Pinpoint the cell where the given text exists, returning its (X, Y) midpoint coordinate. 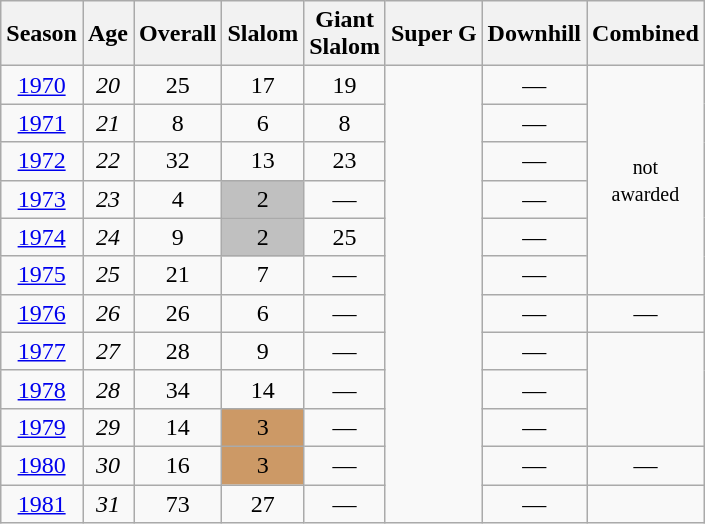
1972 (42, 161)
1981 (42, 503)
29 (108, 427)
17 (263, 85)
20 (108, 85)
Season (42, 34)
32 (178, 161)
1975 (42, 275)
1979 (42, 427)
GiantSlalom (345, 34)
24 (108, 237)
Slalom (263, 34)
16 (178, 465)
Overall (178, 34)
1971 (42, 123)
19 (345, 85)
13 (263, 161)
Combined (646, 34)
30 (108, 465)
Age (108, 34)
1973 (42, 199)
Super G (434, 34)
1980 (42, 465)
1977 (42, 351)
1974 (42, 237)
1978 (42, 389)
73 (178, 503)
22 (108, 161)
1970 (42, 85)
31 (108, 503)
7 (263, 275)
Downhill (534, 34)
1976 (42, 313)
4 (178, 199)
notawarded (646, 180)
34 (178, 389)
